Scan for the cell matching the given text and deliver its (X, Y) coordinate at center. 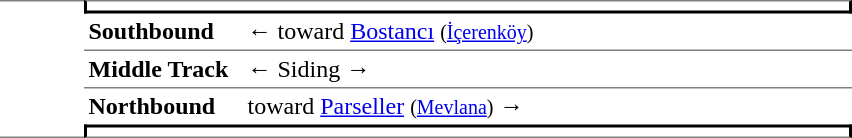
Southbound (164, 33)
← toward Bostancı (İçerenköy) (548, 33)
Northbound (164, 106)
← Siding → (548, 70)
toward Parseller (Mevlana) → (548, 106)
Middle Track (164, 70)
